For the text-containing cell, return its midpoint in [X, Y] coordinate format. 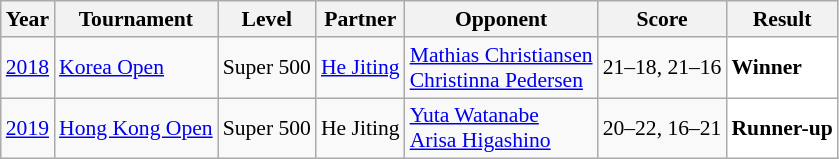
Result [782, 19]
Mathias Christiansen Christinna Pedersen [502, 68]
Winner [782, 68]
Score [662, 19]
Year [28, 19]
Opponent [502, 19]
2019 [28, 128]
Tournament [136, 19]
21–18, 21–16 [662, 68]
20–22, 16–21 [662, 128]
Partner [360, 19]
Korea Open [136, 68]
Yuta Watanabe Arisa Higashino [502, 128]
Level [267, 19]
Runner-up [782, 128]
Hong Kong Open [136, 128]
2018 [28, 68]
